Find where the given text appears and provide that cell's center as (x, y) coordinate. 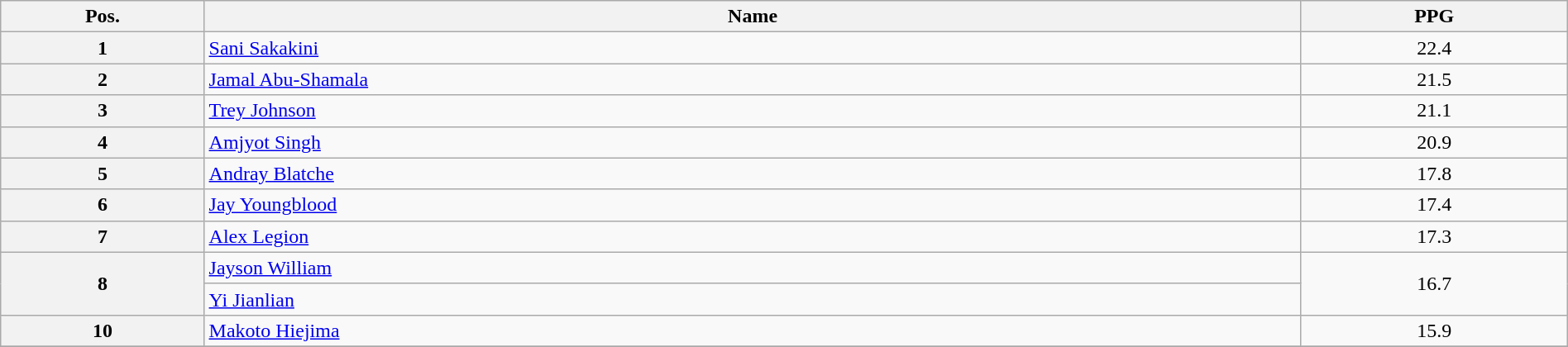
16.7 (1434, 283)
Pos. (103, 17)
5 (103, 173)
Andray Blatche (753, 173)
PPG (1434, 17)
21.1 (1434, 111)
1 (103, 48)
Makoto Hiejima (753, 330)
10 (103, 330)
20.9 (1434, 142)
Alex Legion (753, 236)
Amjyot Singh (753, 142)
7 (103, 236)
Name (753, 17)
Jay Youngblood (753, 205)
8 (103, 283)
3 (103, 111)
Sani Sakakini (753, 48)
Jayson William (753, 268)
4 (103, 142)
Trey Johnson (753, 111)
17.3 (1434, 236)
Jamal Abu-Shamala (753, 79)
22.4 (1434, 48)
2 (103, 79)
6 (103, 205)
21.5 (1434, 79)
15.9 (1434, 330)
Yi Jianlian (753, 299)
17.4 (1434, 205)
17.8 (1434, 173)
